Return the [x, y] coordinate for the center point of the cell that contains the specified text.  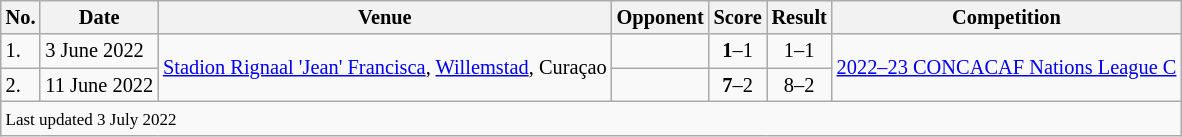
11 June 2022 [99, 85]
Last updated 3 July 2022 [591, 118]
No. [21, 17]
Venue [385, 17]
8–2 [800, 85]
2022–23 CONCACAF Nations League C [1007, 68]
3 June 2022 [99, 51]
1. [21, 51]
Date [99, 17]
Result [800, 17]
2. [21, 85]
Score [738, 17]
Competition [1007, 17]
7–2 [738, 85]
Opponent [660, 17]
Stadion Rignaal 'Jean' Francisca, Willemstad, Curaçao [385, 68]
